Detect which cell encompasses the target text, then output its [x, y] center coordinate. 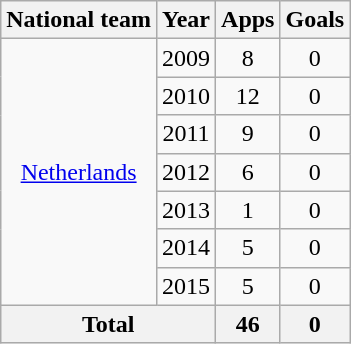
2013 [186, 210]
Year [186, 20]
9 [248, 134]
2010 [186, 96]
2015 [186, 286]
2009 [186, 58]
12 [248, 96]
1 [248, 210]
6 [248, 172]
National team [79, 20]
Apps [248, 20]
Total [108, 324]
Goals [315, 20]
8 [248, 58]
46 [248, 324]
2011 [186, 134]
2012 [186, 172]
2014 [186, 248]
Netherlands [79, 172]
